From the cell containing the given text, extract its center point as [X, Y] coordinate. 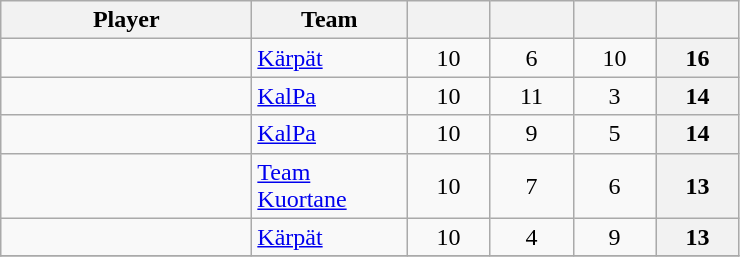
5 [614, 134]
Team Kuortane [330, 186]
4 [532, 237]
3 [614, 96]
11 [532, 96]
Player [126, 20]
16 [698, 58]
7 [532, 186]
Team [330, 20]
